For the text-containing cell, return its midpoint in [x, y] coordinate format. 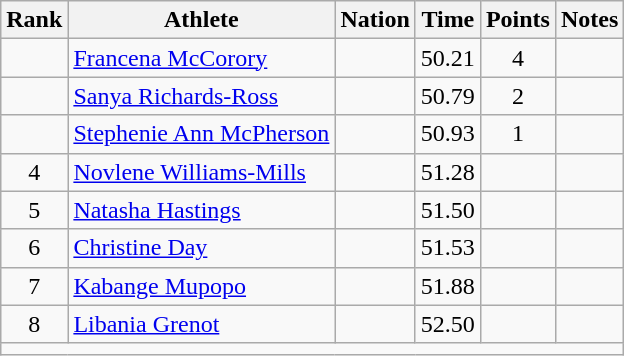
Francena McCorory [202, 58]
5 [34, 210]
51.50 [448, 210]
Rank [34, 20]
Time [448, 20]
52.50 [448, 324]
Stephenie Ann McPherson [202, 134]
1 [518, 134]
50.21 [448, 58]
2 [518, 96]
Nation [375, 20]
6 [34, 248]
Novlene Williams-Mills [202, 172]
Natasha Hastings [202, 210]
Christine Day [202, 248]
Kabange Mupopo [202, 286]
50.79 [448, 96]
8 [34, 324]
Athlete [202, 20]
51.28 [448, 172]
Sanya Richards-Ross [202, 96]
Notes [589, 20]
Points [518, 20]
Libania Grenot [202, 324]
51.53 [448, 248]
7 [34, 286]
51.88 [448, 286]
50.93 [448, 134]
